Locate the cell with the specified text and output its (x, y) center coordinate. 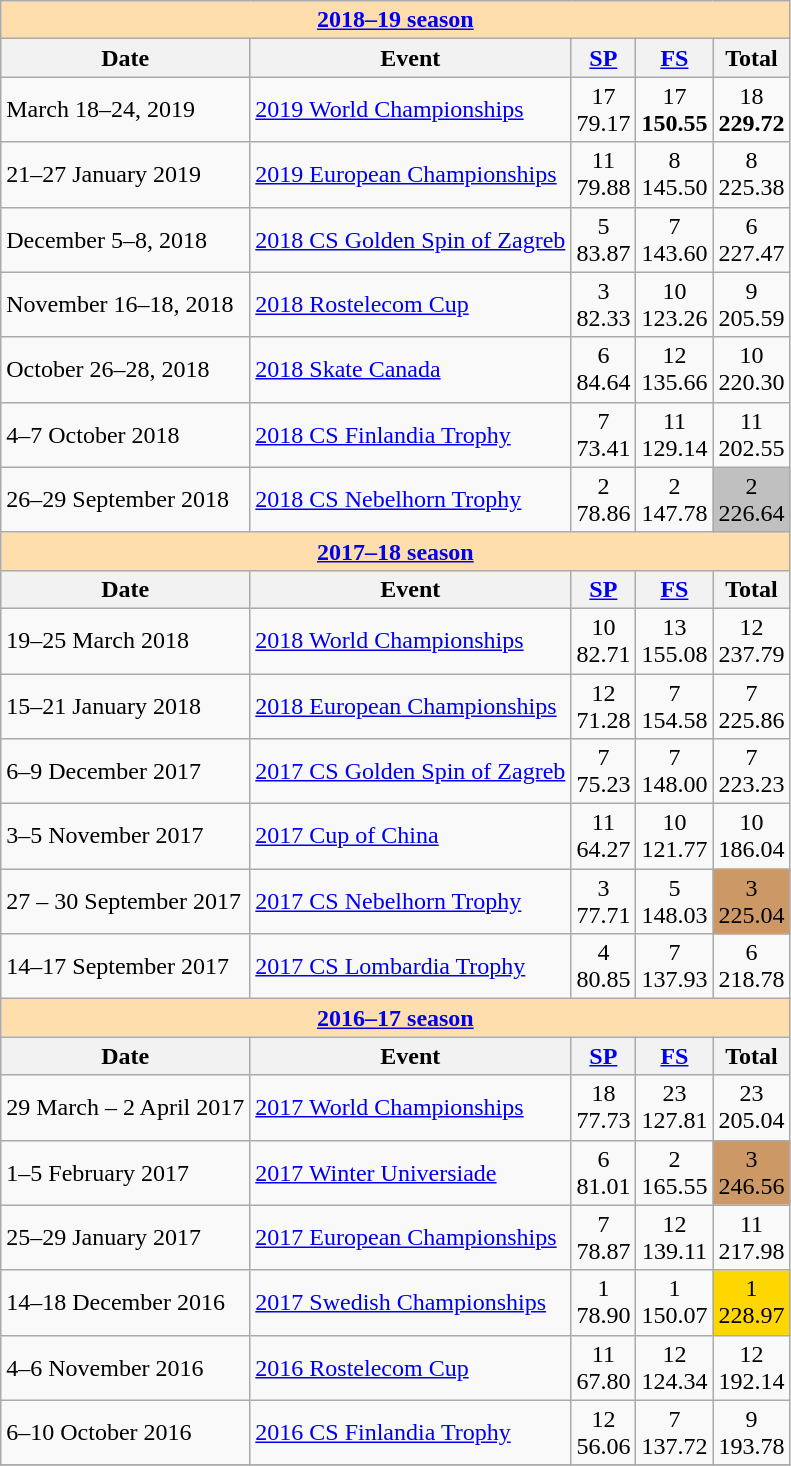
5 148.03 (674, 902)
1 150.07 (674, 1302)
681.01 (604, 1172)
10 123.26 (674, 304)
November 16–18, 2018 (126, 304)
3 225.04 (752, 902)
11 129.14 (674, 434)
1 78.90 (604, 1302)
14–18 December 2016 (126, 1302)
27 – 30 September 2017 (126, 902)
7 137.72 (674, 1432)
10 186.04 (752, 836)
2018 European Championships (410, 706)
6–9 December 2017 (126, 772)
7 154.58 (674, 706)
12 135.66 (674, 370)
6 84.64 (604, 370)
2018 Skate Canada (410, 370)
2018 CS Nebelhorn Trophy (410, 500)
11 202.55 (752, 434)
October 26–28, 2018 (126, 370)
11 79.88 (604, 174)
2018 CS Finlandia Trophy (410, 434)
2017 Winter Universiade (410, 1172)
5 83.87 (604, 240)
18 77.73 (604, 1108)
6–10 October 2016 (126, 1432)
12 71.28 (604, 706)
2017 Swedish Championships (410, 1302)
19–25 March 2018 (126, 640)
1–5 February 2017 (126, 1172)
12 139.11 (674, 1238)
10 82.71 (604, 640)
7 143.60 (674, 240)
11 64.27 (604, 836)
4–7 October 2018 (126, 434)
2016 Rostelecom Cup (410, 1368)
2017 European Championships (410, 1238)
2017 CS Lombardia Trophy (410, 966)
2017 Cup of China (410, 836)
12 192.14 (752, 1368)
11 67.80 (604, 1368)
2018 CS Golden Spin of Zagreb (410, 240)
3–5 November 2017 (126, 836)
11 217.98 (752, 1238)
6 227.47 (752, 240)
2 147.78 (674, 500)
8 145.50 (674, 174)
29 March – 2 April 2017 (126, 1108)
7 73.41 (604, 434)
7 225.86 (752, 706)
2017 CS Nebelhorn Trophy (410, 902)
2017 World Championships (410, 1108)
2019 European Championships (410, 174)
6 218.78 (752, 966)
2018 World Championships (410, 640)
17 150.55 (674, 110)
7 75.23 (604, 772)
17 79.17 (604, 110)
10 220.30 (752, 370)
2018 Rostelecom Cup (410, 304)
15–21 January 2018 (126, 706)
18 229.72 (752, 110)
7 78.87 (604, 1238)
2016–17 season (396, 1018)
3 77.71 (604, 902)
3 82.33 (604, 304)
21–27 January 2019 (126, 174)
2017–18 season (396, 551)
13 155.08 (674, 640)
12 56.06 (604, 1432)
December 5–8, 2018 (126, 240)
4–6 November 2016 (126, 1368)
2 226.64 (752, 500)
2165.55 (674, 1172)
12 124.34 (674, 1368)
March 18–24, 2019 (126, 110)
25–29 January 2017 (126, 1238)
2018–19 season (396, 20)
1 228.97 (752, 1302)
23 127.81 (674, 1108)
9 193.78 (752, 1432)
8 225.38 (752, 174)
3246.56 (752, 1172)
7 223.23 (752, 772)
9 205.59 (752, 304)
2016 CS Finlandia Trophy (410, 1432)
2017 CS Golden Spin of Zagreb (410, 772)
10 121.77 (674, 836)
4 80.85 (604, 966)
7 137.93 (674, 966)
2 78.86 (604, 500)
2019 World Championships (410, 110)
7 148.00 (674, 772)
23 205.04 (752, 1108)
12 237.79 (752, 640)
14–17 September 2017 (126, 966)
26–29 September 2018 (126, 500)
